Return (X, Y) of the center of cell containing provided text 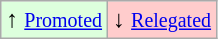
↓ Relegated (162, 20)
↑ Promoted (54, 20)
